Detect which cell encompasses the target text, then output its (X, Y) center coordinate. 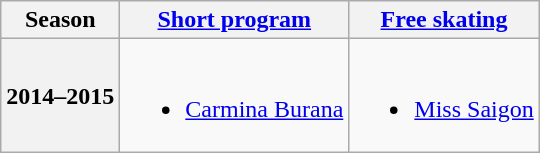
Season (60, 20)
Short program (234, 20)
Free skating (444, 20)
2014–2015 (60, 96)
Miss Saigon (444, 96)
Carmina Burana (234, 96)
